Find where the given text appears and provide that cell's center as (x, y) coordinate. 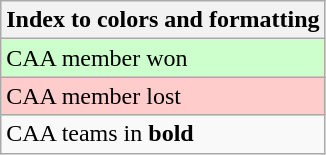
CAA member lost (163, 96)
CAA member won (163, 58)
CAA teams in bold (163, 134)
Index to colors and formatting (163, 20)
